Identify which cell holds the provided text, then report its (x, y) central coordinate. 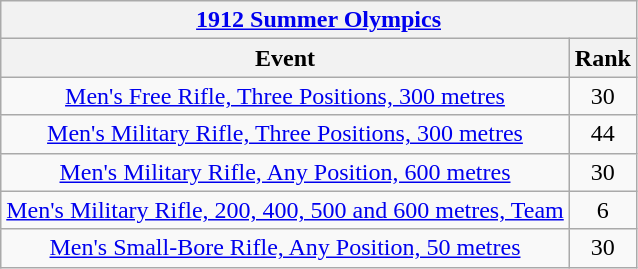
6 (602, 210)
Men's Small-Bore Rifle, Any Position, 50 metres (286, 248)
Men's Military Rifle, 200, 400, 500 and 600 metres, Team (286, 210)
Event (286, 58)
Men's Free Rifle, Three Positions, 300 metres (286, 96)
Men's Military Rifle, Three Positions, 300 metres (286, 134)
44 (602, 134)
Men's Military Rifle, Any Position, 600 metres (286, 172)
1912 Summer Olympics (319, 20)
Rank (602, 58)
